Determine the (x, y) coordinate at the center of the cell enclosing the given text.  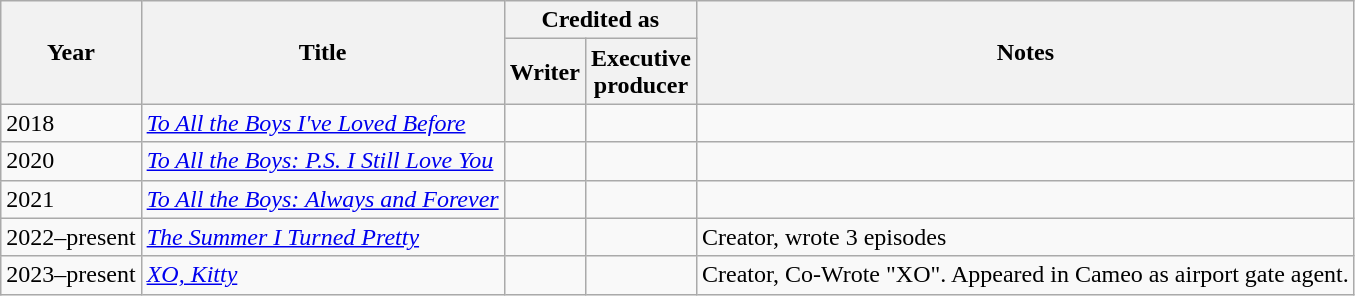
2020 (71, 161)
The Summer I Turned Pretty (322, 237)
Year (71, 52)
2022–present (71, 237)
Credited as (600, 20)
Creator, Co-Wrote "XO". Appeared in Cameo as airport gate agent. (1025, 275)
Writer (544, 72)
To All the Boys: Always and Forever (322, 199)
To All the Boys I've Loved Before (322, 123)
XO, Kitty (322, 275)
Title (322, 52)
2023–present (71, 275)
Executiveproducer (640, 72)
To All the Boys: P.S. I Still Love You (322, 161)
2021 (71, 199)
Creator, wrote 3 episodes (1025, 237)
Notes (1025, 52)
2018 (71, 123)
